Identify which cell holds the provided text, then report its (X, Y) central coordinate. 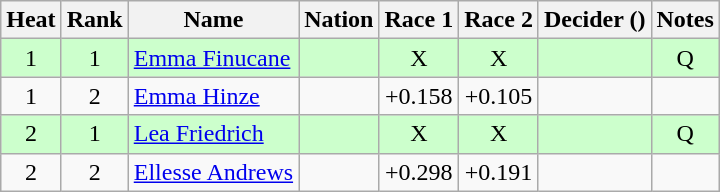
+0.298 (419, 172)
+0.158 (419, 96)
Nation (339, 20)
Heat (31, 20)
Race 2 (499, 20)
Lea Friedrich (213, 134)
Ellesse Andrews (213, 172)
Rank (94, 20)
Decider () (594, 20)
Race 1 (419, 20)
Name (213, 20)
Emma Finucane (213, 58)
+0.191 (499, 172)
Notes (685, 20)
+0.105 (499, 96)
Emma Hinze (213, 96)
